Find where the given text appears and provide that cell's center as (X, Y) coordinate. 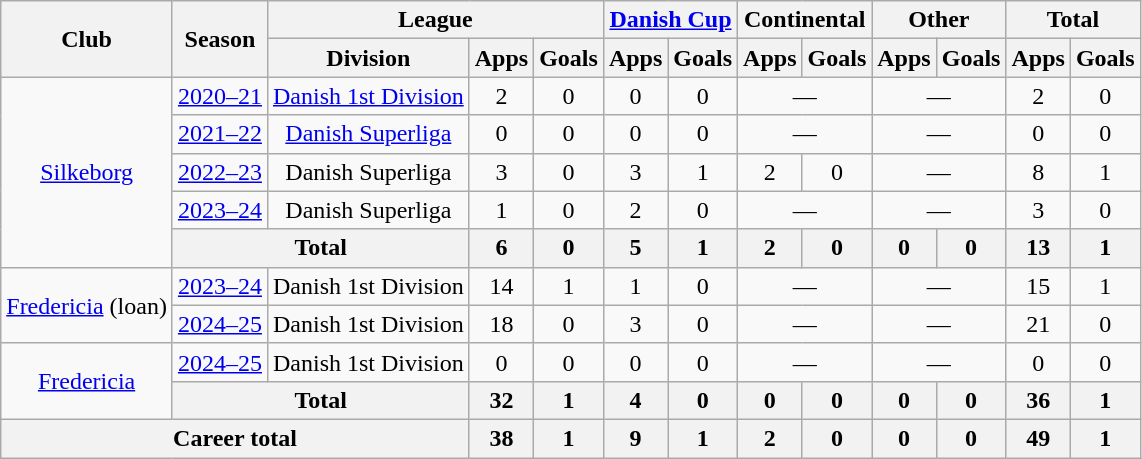
Season (220, 39)
Continental (805, 20)
9 (635, 438)
18 (501, 324)
49 (1038, 438)
2021–22 (220, 134)
21 (1038, 324)
Fredericia (87, 381)
4 (635, 400)
8 (1038, 172)
2022–23 (220, 172)
13 (1038, 248)
5 (635, 248)
32 (501, 400)
League (435, 20)
38 (501, 438)
Club (87, 39)
6 (501, 248)
2020–21 (220, 96)
14 (501, 286)
Danish Cup (670, 20)
Career total (235, 438)
Silkeborg (87, 172)
Fredericia (loan) (87, 305)
36 (1038, 400)
Division (368, 58)
15 (1038, 286)
Other (939, 20)
